Identify which cell holds the provided text, then report its (X, Y) central coordinate. 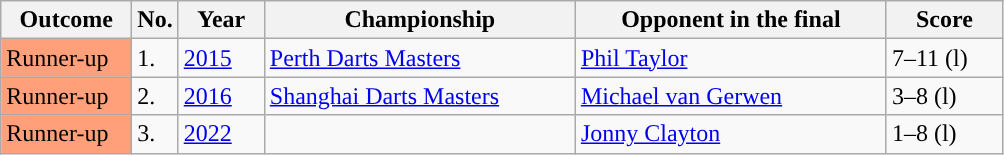
2022 (221, 134)
Jonny Clayton (730, 134)
Outcome (66, 20)
3–8 (l) (944, 96)
No. (155, 20)
2015 (221, 58)
Shanghai Darts Masters (420, 96)
2. (155, 96)
Opponent in the final (730, 20)
Michael van Gerwen (730, 96)
Championship (420, 20)
1. (155, 58)
Phil Taylor (730, 58)
7–11 (l) (944, 58)
Perth Darts Masters (420, 58)
3. (155, 134)
1–8 (l) (944, 134)
Year (221, 20)
Score (944, 20)
2016 (221, 96)
